Detect which cell encompasses the target text, then output its (x, y) center coordinate. 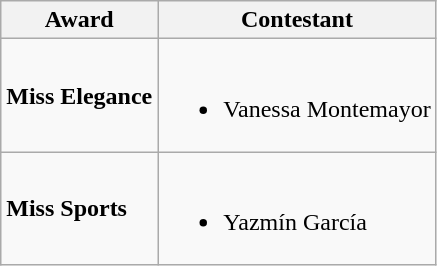
Miss Sports (80, 208)
Award (80, 20)
Contestant (297, 20)
Yazmín García (297, 208)
Vanessa Montemayor (297, 96)
Miss Elegance (80, 96)
